Detect which cell encompasses the target text, then output its (x, y) center coordinate. 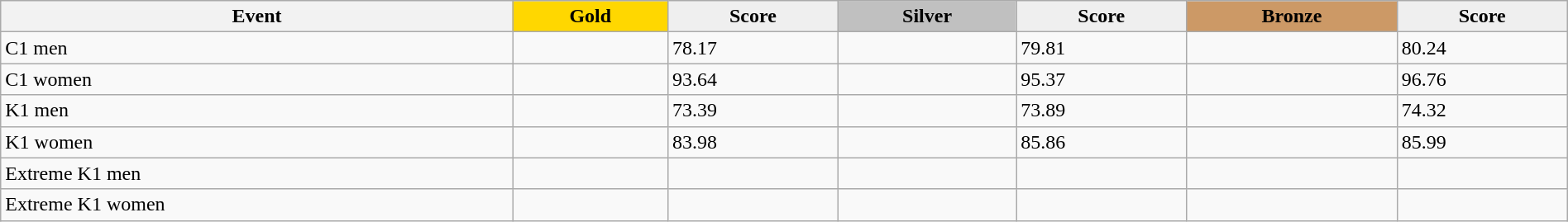
73.89 (1102, 111)
K1 women (256, 142)
Silver (926, 17)
74.32 (1482, 111)
83.98 (753, 142)
80.24 (1482, 48)
95.37 (1102, 79)
73.39 (753, 111)
85.99 (1482, 142)
K1 men (256, 111)
Bronze (1292, 17)
C1 women (256, 79)
Event (256, 17)
96.76 (1482, 79)
93.64 (753, 79)
C1 men (256, 48)
79.81 (1102, 48)
85.86 (1102, 142)
Extreme K1 women (256, 205)
Extreme K1 men (256, 173)
Gold (590, 17)
78.17 (753, 48)
